Detect which cell encompasses the target text, then output its [x, y] center coordinate. 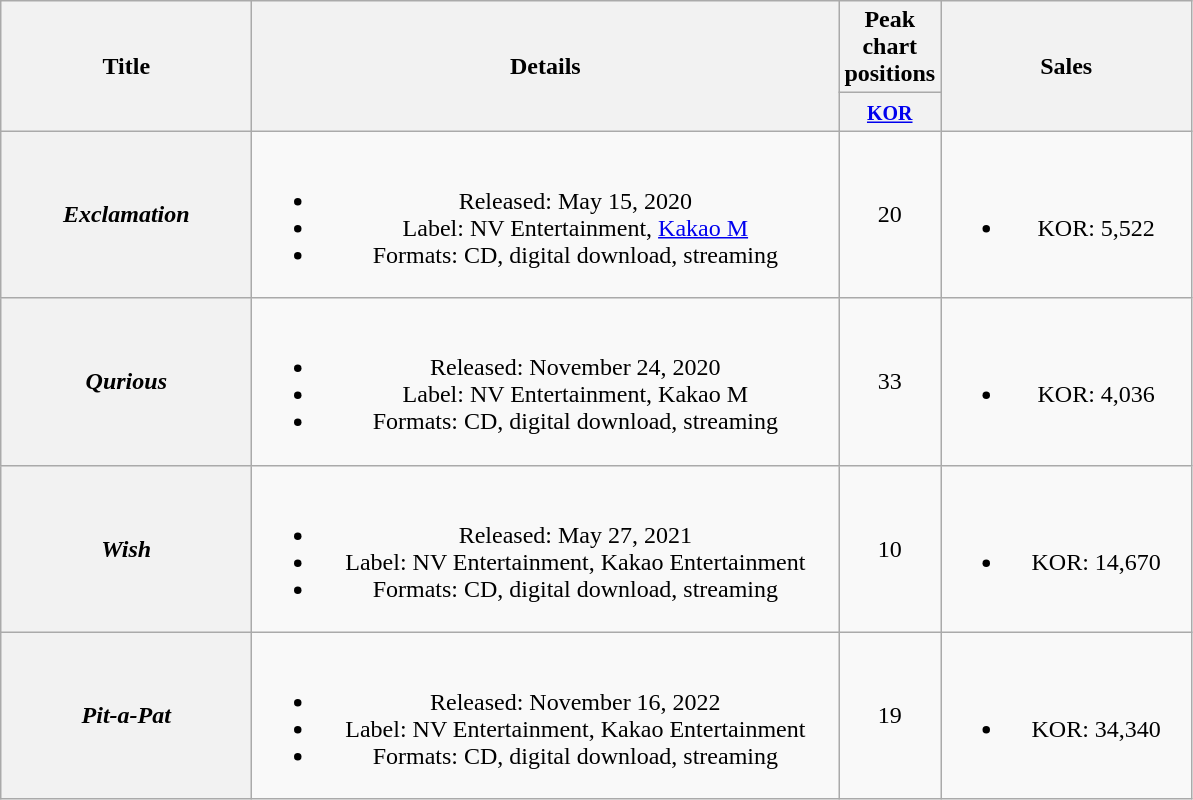
10 [890, 548]
Title [126, 66]
Released: May 15, 2020Label: NV Entertainment, Kakao MFormats: CD, digital download, streaming [546, 214]
33 [890, 382]
Released: November 16, 2022Label: NV Entertainment, Kakao EntertainmentFormats: CD, digital download, streaming [546, 716]
KOR: 5,522 [1066, 214]
KOR: 4,036 [1066, 382]
20 [890, 214]
KOR: 14,670 [1066, 548]
Wish [126, 548]
19 [890, 716]
Details [546, 66]
Peak chart positions [890, 47]
Exclamation [126, 214]
KOR [890, 112]
Qurious [126, 382]
Released: November 24, 2020Label: NV Entertainment, Kakao MFormats: CD, digital download, streaming [546, 382]
Sales [1066, 66]
KOR: 34,340 [1066, 716]
Pit-a-Pat [126, 716]
Released: May 27, 2021Label: NV Entertainment, Kakao EntertainmentFormats: CD, digital download, streaming [546, 548]
